Determine the (X, Y) coordinate at the center of the cell enclosing the given text.  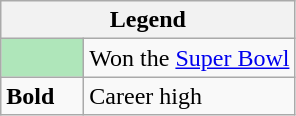
Won the Super Bowl (190, 58)
Legend (148, 20)
Bold (42, 96)
Career high (190, 96)
